Scan for the cell matching the given text and deliver its (x, y) coordinate at center. 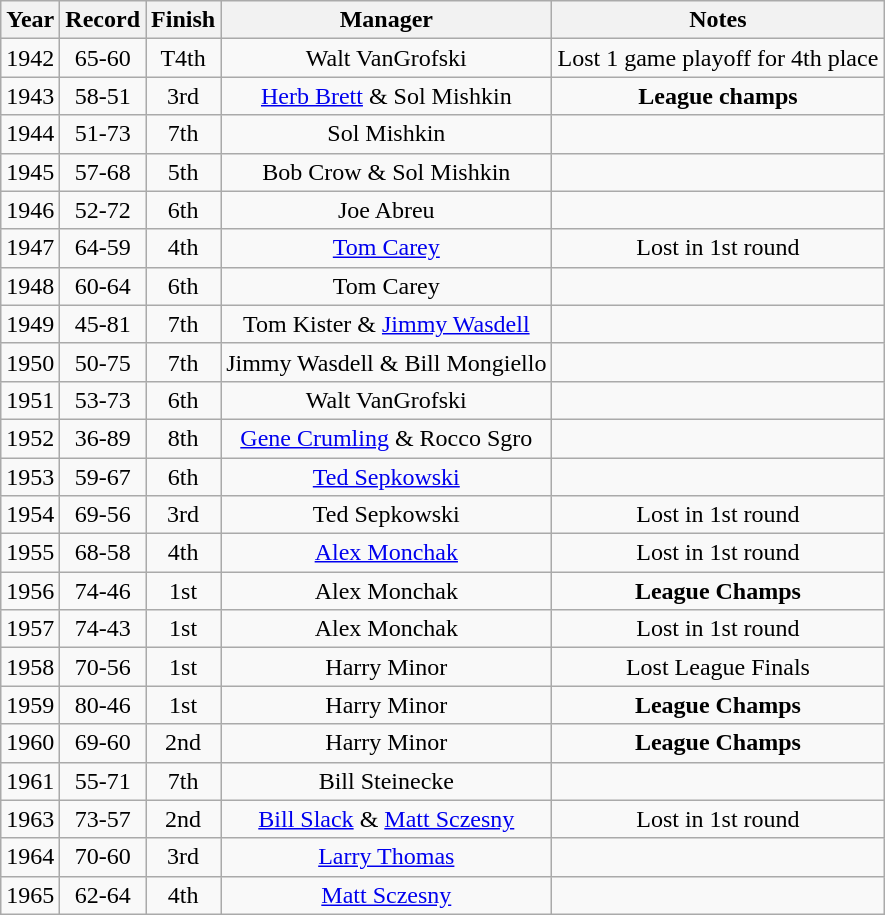
1951 (30, 400)
8th (184, 438)
1957 (30, 629)
1959 (30, 705)
Manager (386, 20)
55-71 (103, 781)
1958 (30, 667)
64-59 (103, 248)
T4th (184, 58)
Record (103, 20)
1964 (30, 857)
74-43 (103, 629)
59-67 (103, 477)
Finish (184, 20)
1965 (30, 895)
69-60 (103, 743)
1961 (30, 781)
Sol Mishkin (386, 134)
1946 (30, 210)
1960 (30, 743)
Bill Steinecke (386, 781)
5th (184, 172)
45-81 (103, 324)
Notes (718, 20)
58-51 (103, 96)
1947 (30, 248)
1950 (30, 362)
Lost League Finals (718, 667)
1949 (30, 324)
1956 (30, 591)
Herb Brett & Sol Mishkin (386, 96)
1952 (30, 438)
1942 (30, 58)
60-64 (103, 286)
Bill Slack & Matt Sczesny (386, 819)
Joe Abreu (386, 210)
Larry Thomas (386, 857)
League champs (718, 96)
Lost 1 game playoff for 4th place (718, 58)
70-56 (103, 667)
1953 (30, 477)
1963 (30, 819)
50-75 (103, 362)
Matt Sczesny (386, 895)
Year (30, 20)
Jimmy Wasdell & Bill Mongiello (386, 362)
52-72 (103, 210)
57-68 (103, 172)
1945 (30, 172)
Bob Crow & Sol Mishkin (386, 172)
69-56 (103, 515)
68-58 (103, 553)
65-60 (103, 58)
1954 (30, 515)
1948 (30, 286)
80-46 (103, 705)
53-73 (103, 400)
1943 (30, 96)
1955 (30, 553)
51-73 (103, 134)
36-89 (103, 438)
73-57 (103, 819)
74-46 (103, 591)
Tom Kister & Jimmy Wasdell (386, 324)
1944 (30, 134)
Gene Crumling & Rocco Sgro (386, 438)
70-60 (103, 857)
62-64 (103, 895)
